Scan for the cell matching the given text and deliver its (x, y) coordinate at center. 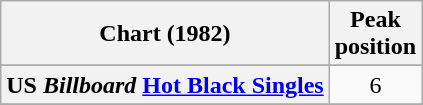
Peakposition (375, 34)
Chart (1982) (165, 34)
6 (375, 85)
US Billboard Hot Black Singles (165, 85)
